Return the [X, Y] coordinate for the center point of the cell that contains the specified text.  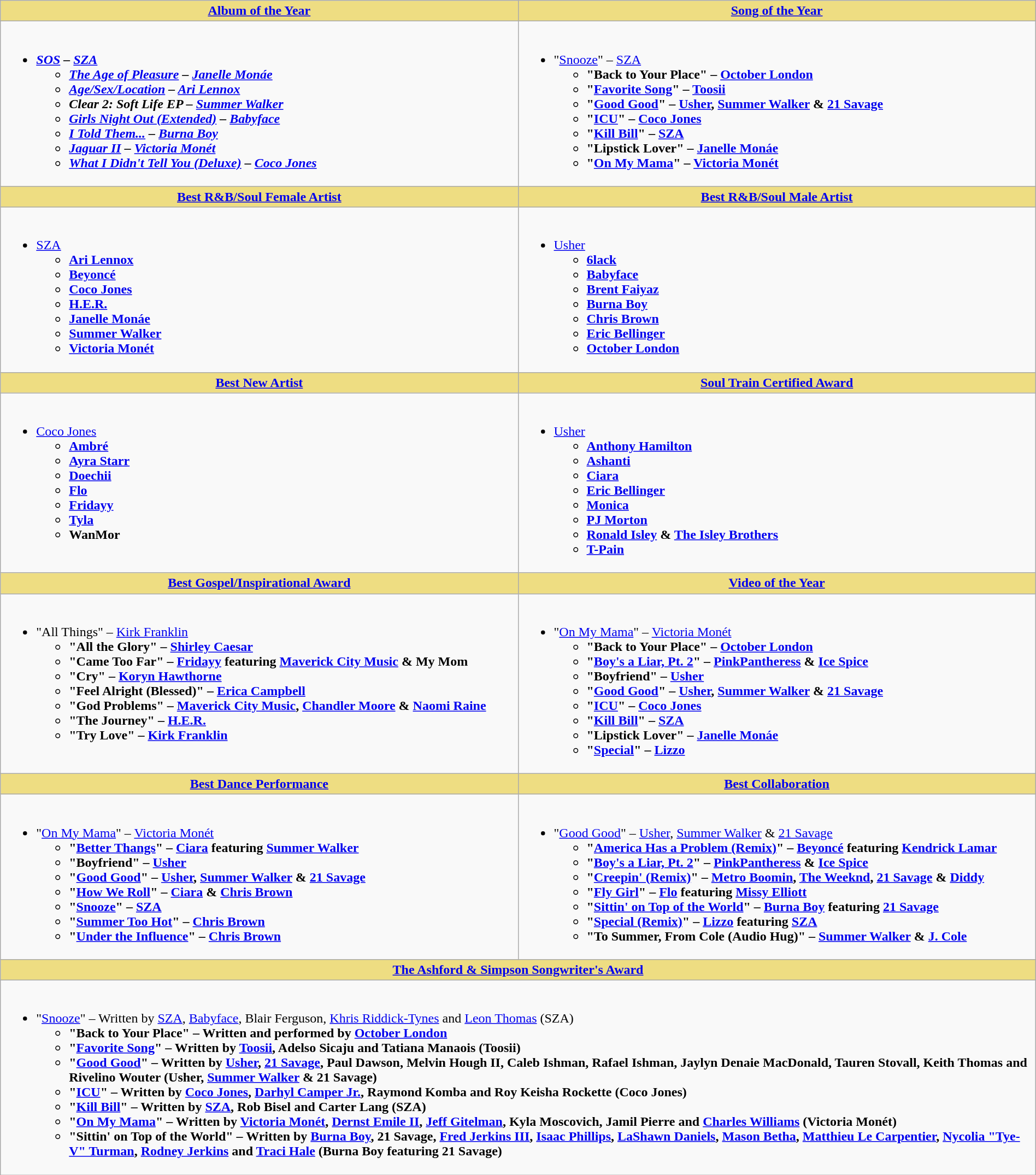
Album of the Year [259, 11]
The Ashford & Simpson Songwriter's Award [518, 970]
Best New Artist [259, 383]
SZAAri LennoxBeyoncéCoco JonesH.E.R.Janelle MonáeSummer WalkerVictoria Monét [259, 290]
Best Gospel/Inspirational Award [259, 583]
UsherAnthony HamiltonAshantiCiaraEric BellingerMonicaPJ MortonRonald Isley & The Isley BrothersT-Pain [777, 483]
Video of the Year [777, 583]
Best R&B/Soul Male Artist [777, 197]
Best Collaboration [777, 784]
Best Dance Performance [259, 784]
Soul Train Certified Award [777, 383]
Usher6lackBabyfaceBrent FaiyazBurna BoyChris BrownEric BellingerOctober London [777, 290]
Song of the Year [777, 11]
Best R&B/Soul Female Artist [259, 197]
Coco JonesAmbréAyra StarrDoechiiFloFridayyTylaWanMor [259, 483]
